Provide the [x, y] coordinate of the cell's center where the given text is located.  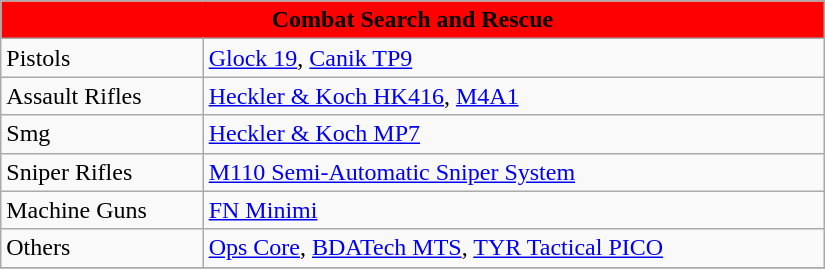
Heckler & Koch MP7 [514, 134]
Sniper Rifles [102, 172]
Assault Rifles [102, 96]
Others [102, 248]
Combat Search and Rescue [413, 20]
FN Minimi [514, 210]
Pistols [102, 58]
M110 Semi-Automatic Sniper System [514, 172]
Smg [102, 134]
Machine Guns [102, 210]
Ops Core, BDATech MTS, TYR Tactical PICO [514, 248]
Glock 19, Canik TP9 [514, 58]
Heckler & Koch HK416, M4A1 [514, 96]
